Find where the given text appears and provide that cell's center as (X, Y) coordinate. 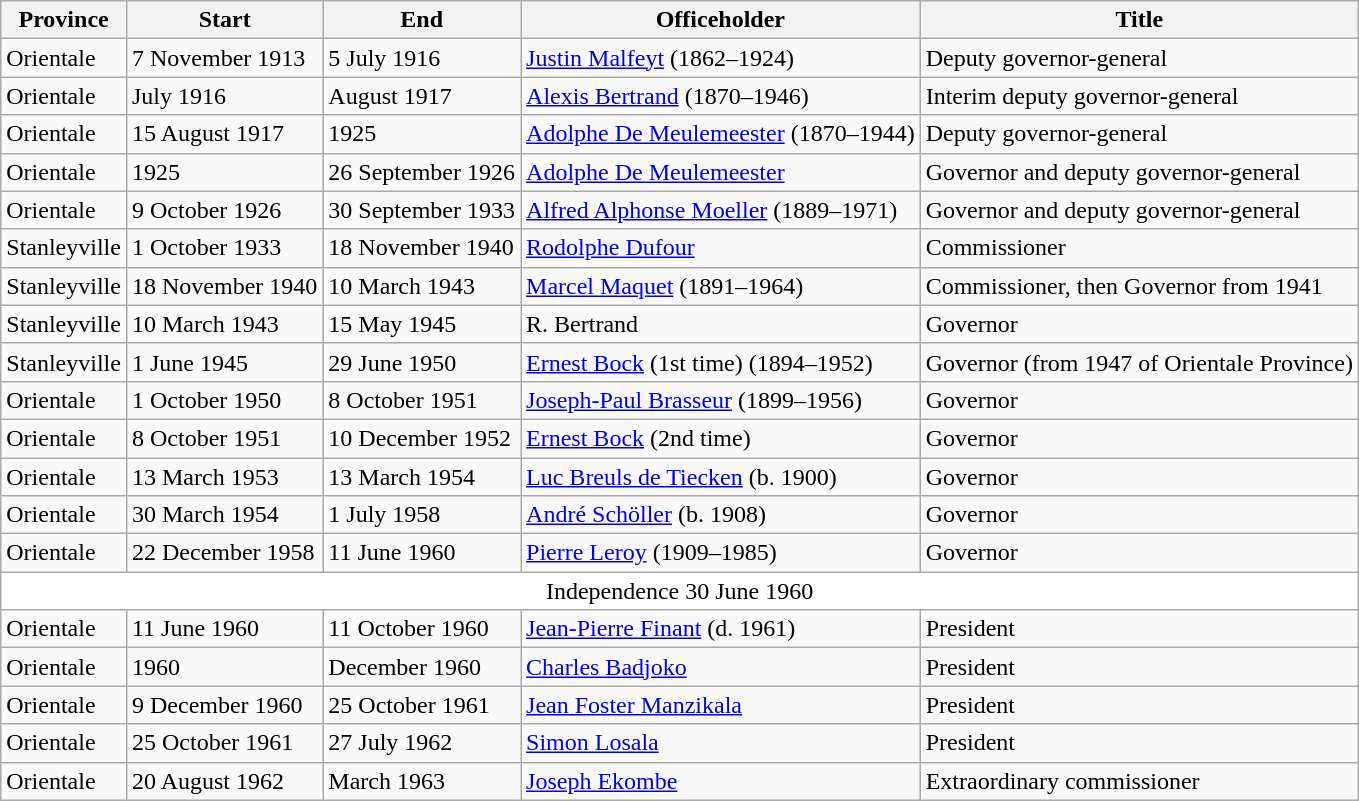
Joseph Ekombe (721, 781)
End (422, 20)
Rodolphe Dufour (721, 248)
29 June 1950 (422, 362)
December 1960 (422, 667)
Charles Badjoko (721, 667)
Title (1139, 20)
1 October 1950 (224, 400)
Alfred Alphonse Moeller (1889–1971) (721, 210)
1960 (224, 667)
Interim deputy governor-general (1139, 96)
11 October 1960 (422, 629)
André Schöller (b. 1908) (721, 515)
Province (64, 20)
9 October 1926 (224, 210)
Commissioner, then Governor from 1941 (1139, 286)
R. Bertrand (721, 324)
30 March 1954 (224, 515)
Jean Foster Manzikala (721, 705)
13 March 1954 (422, 477)
Jean-Pierre Finant (d. 1961) (721, 629)
July 1916 (224, 96)
13 March 1953 (224, 477)
Start (224, 20)
Luc Breuls de Tiecken (b. 1900) (721, 477)
Ernest Bock (1st time) (1894–1952) (721, 362)
10 December 1952 (422, 438)
Joseph-Paul Brasseur (1899–1956) (721, 400)
Independence 30 June 1960 (680, 591)
Justin Malfeyt (1862–1924) (721, 58)
20 August 1962 (224, 781)
5 July 1916 (422, 58)
27 July 1962 (422, 743)
15 August 1917 (224, 134)
Commissioner (1139, 248)
Pierre Leroy (1909–1985) (721, 553)
1 June 1945 (224, 362)
22 December 1958 (224, 553)
March 1963 (422, 781)
Ernest Bock (2nd time) (721, 438)
9 December 1960 (224, 705)
26 September 1926 (422, 172)
Governor (from 1947 of Orientale Province) (1139, 362)
Marcel Maquet (1891–1964) (721, 286)
1 July 1958 (422, 515)
1 October 1933 (224, 248)
Officeholder (721, 20)
Extraordinary commissioner (1139, 781)
15 May 1945 (422, 324)
7 November 1913 (224, 58)
Adolphe De Meulemeester (721, 172)
Alexis Bertrand (1870–1946) (721, 96)
August 1917 (422, 96)
Simon Losala (721, 743)
Adolphe De Meulemeester (1870–1944) (721, 134)
30 September 1933 (422, 210)
